Output the (x, y) coordinate of the center of the cell containing the given text.  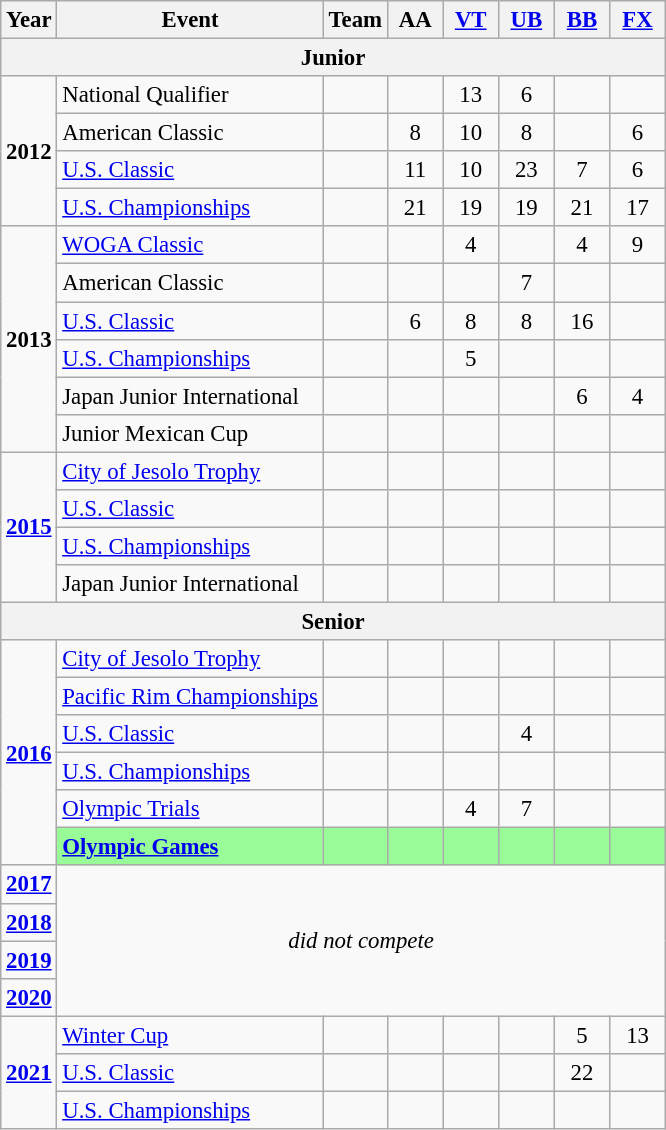
Olympic Games (190, 847)
2015 (29, 527)
9 (638, 245)
Year (29, 20)
FX (638, 20)
Team (355, 20)
did not compete (361, 941)
16 (582, 321)
2017 (29, 885)
22 (582, 1073)
Junior (334, 58)
Junior Mexican Cup (190, 433)
BB (582, 20)
2013 (29, 339)
2020 (29, 997)
2019 (29, 960)
2016 (29, 753)
Event (190, 20)
National Qualifier (190, 95)
Winter Cup (190, 1035)
Olympic Trials (190, 809)
2012 (29, 151)
UB (527, 20)
23 (527, 170)
Senior (334, 621)
AA (415, 20)
Pacific Rim Championships (190, 697)
WOGA Classic (190, 245)
11 (415, 170)
2018 (29, 922)
17 (638, 208)
VT (471, 20)
2021 (29, 1072)
